Output the [X, Y] coordinate of the center of the cell containing the given text.  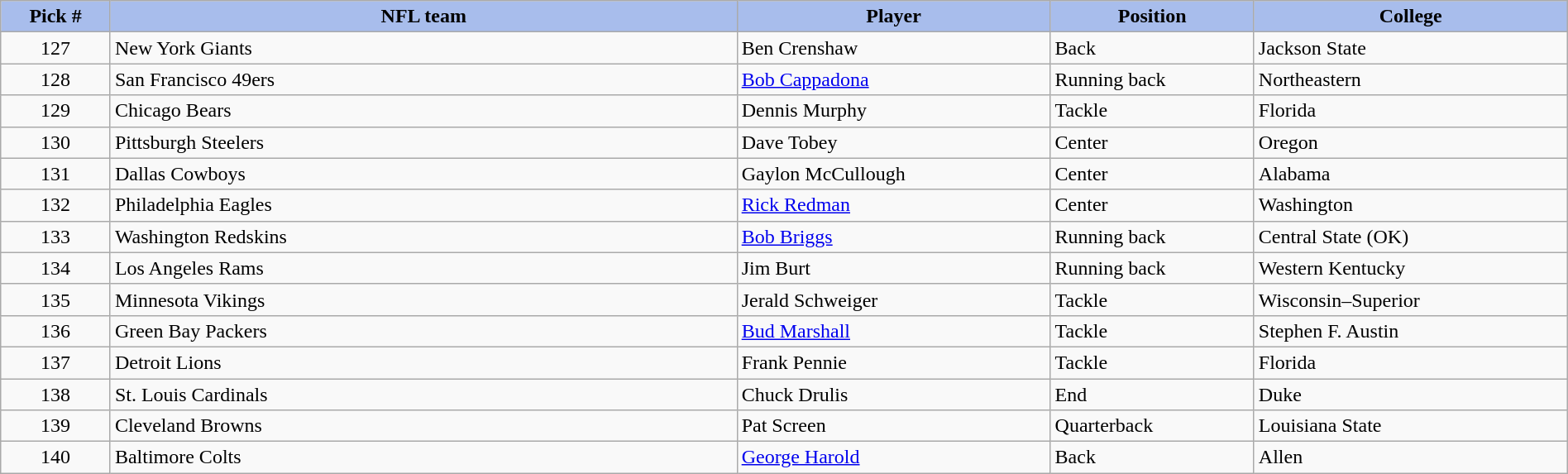
Jerald Schweiger [893, 299]
133 [56, 237]
Ben Crenshaw [893, 48]
St. Louis Cardinals [423, 395]
George Harold [893, 457]
College [1411, 17]
Rick Redman [893, 205]
Washington Redskins [423, 237]
Cleveland Browns [423, 426]
Player [893, 17]
137 [56, 362]
Dave Tobey [893, 142]
New York Giants [423, 48]
129 [56, 111]
128 [56, 79]
Wisconsin–Superior [1411, 299]
Oregon [1411, 142]
Gaylon McCullough [893, 174]
Washington [1411, 205]
Louisiana State [1411, 426]
NFL team [423, 17]
Bob Cappadona [893, 79]
Dallas Cowboys [423, 174]
Green Bay Packers [423, 331]
Chicago Bears [423, 111]
Baltimore Colts [423, 457]
Northeastern [1411, 79]
Bud Marshall [893, 331]
San Francisco 49ers [423, 79]
Position [1152, 17]
Pittsburgh Steelers [423, 142]
End [1152, 395]
Philadelphia Eagles [423, 205]
135 [56, 299]
Duke [1411, 395]
Stephen F. Austin [1411, 331]
Pick # [56, 17]
Frank Pennie [893, 362]
Dennis Murphy [893, 111]
Quarterback [1152, 426]
Alabama [1411, 174]
127 [56, 48]
134 [56, 268]
136 [56, 331]
Jim Burt [893, 268]
140 [56, 457]
Detroit Lions [423, 362]
130 [56, 142]
139 [56, 426]
Minnesota Vikings [423, 299]
132 [56, 205]
Pat Screen [893, 426]
138 [56, 395]
Allen [1411, 457]
Jackson State [1411, 48]
Los Angeles Rams [423, 268]
Chuck Drulis [893, 395]
Bob Briggs [893, 237]
131 [56, 174]
Central State (OK) [1411, 237]
Western Kentucky [1411, 268]
